Pinpoint the cell where the given text exists, returning its [x, y] midpoint coordinate. 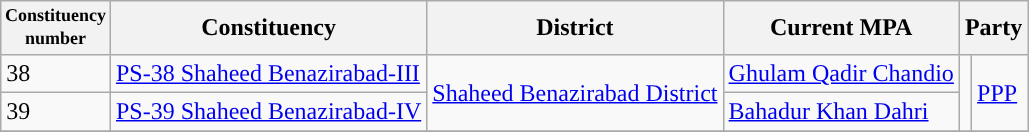
Shaheed Benazirabad District [575, 92]
District [575, 28]
PS-38 Shaheed Benazirabad-III [268, 73]
Constituency number [56, 28]
38 [56, 73]
PS-39 Shaheed Benazirabad-IV [268, 111]
39 [56, 111]
Party [993, 28]
Constituency [268, 28]
Current MPA [841, 28]
PPP [1000, 92]
Ghulam Qadir Chandio [841, 73]
Bahadur Khan Dahri [841, 111]
